Find where the given text appears and provide that cell's center as [x, y] coordinate. 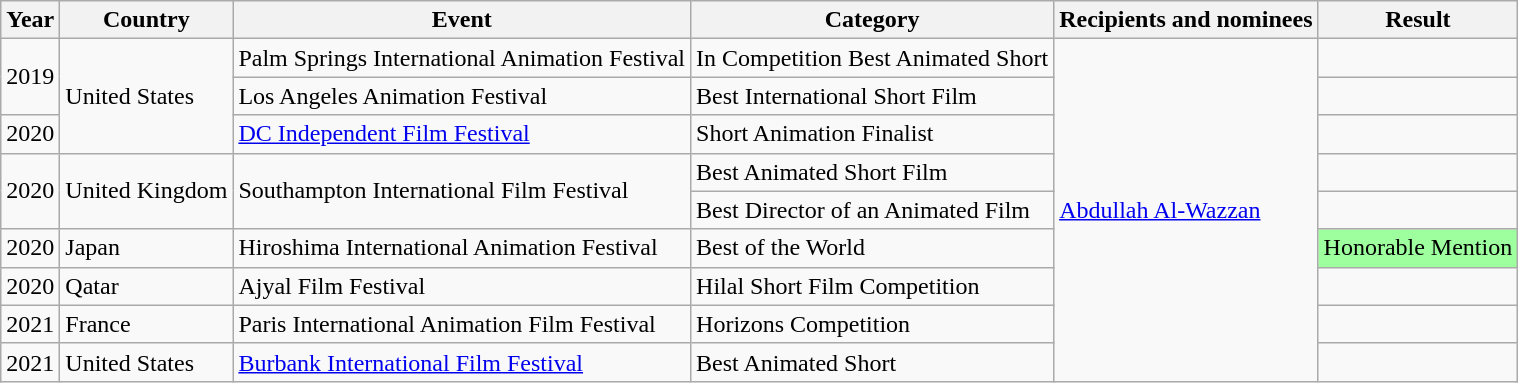
Horizons Competition [872, 324]
Los Angeles Animation Festival [462, 96]
Best International Short Film [872, 96]
Recipients and nominees [1186, 20]
Best of the World [872, 248]
Best Director of an Animated Film [872, 210]
Year [30, 20]
Palm Springs International Animation Festival [462, 58]
Ajyal Film Festival [462, 286]
Abdullah Al-Wazzan [1186, 210]
2019 [30, 77]
Qatar [146, 286]
Country [146, 20]
Burbank International Film Festival [462, 362]
Honorable Mention [1418, 248]
United Kingdom [146, 191]
Best Animated Short Film [872, 172]
France [146, 324]
Category [872, 20]
Southampton International Film Festival [462, 191]
In Competition Best Animated Short [872, 58]
Short Animation Finalist [872, 134]
Result [1418, 20]
Japan [146, 248]
Event [462, 20]
Hilal Short Film Competition [872, 286]
Paris International Animation Film Festival [462, 324]
Best Animated Short [872, 362]
DC Independent Film Festival [462, 134]
Hiroshima International Animation Festival [462, 248]
